From the cell containing the given text, extract its center point as [X, Y] coordinate. 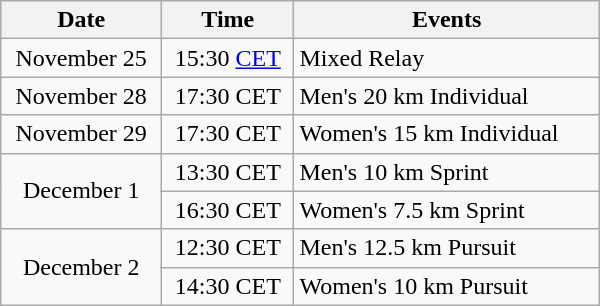
12:30 CET [228, 248]
Women's 15 km Individual [446, 134]
December 2 [82, 267]
November 29 [82, 134]
Men's 20 km Individual [446, 96]
Men's 10 km Sprint [446, 172]
Men's 12.5 km Pursuit [446, 248]
Events [446, 20]
Mixed Relay [446, 58]
Women's 7.5 km Sprint [446, 210]
13:30 CET [228, 172]
14:30 CET [228, 286]
15:30 CET [228, 58]
December 1 [82, 191]
Time [228, 20]
Date [82, 20]
16:30 CET [228, 210]
November 28 [82, 96]
Women's 10 km Pursuit [446, 286]
November 25 [82, 58]
